Provide the (x, y) coordinate of the cell's center where the given text is located.  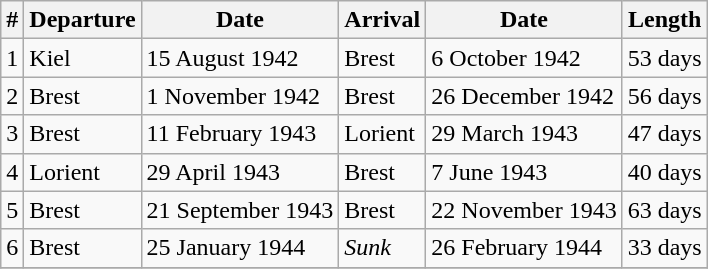
40 days (664, 172)
63 days (664, 210)
1 (12, 58)
Sunk (382, 248)
22 November 1943 (524, 210)
Kiel (82, 58)
53 days (664, 58)
6 October 1942 (524, 58)
5 (12, 210)
2 (12, 96)
6 (12, 248)
29 April 1943 (240, 172)
26 February 1944 (524, 248)
Departure (82, 20)
7 June 1943 (524, 172)
56 days (664, 96)
Length (664, 20)
# (12, 20)
11 February 1943 (240, 134)
Arrival (382, 20)
33 days (664, 248)
15 August 1942 (240, 58)
21 September 1943 (240, 210)
25 January 1944 (240, 248)
1 November 1942 (240, 96)
47 days (664, 134)
4 (12, 172)
26 December 1942 (524, 96)
3 (12, 134)
29 March 1943 (524, 134)
